Return the (x, y) coordinate for the center point of the cell that contains the specified text.  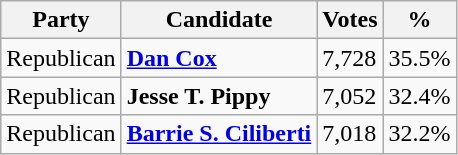
% (420, 20)
Dan Cox (219, 58)
Barrie S. Ciliberti (219, 134)
Jesse T. Pippy (219, 96)
7,052 (350, 96)
Party (61, 20)
35.5% (420, 58)
32.2% (420, 134)
32.4% (420, 96)
7,728 (350, 58)
Votes (350, 20)
7,018 (350, 134)
Candidate (219, 20)
